Scan for the cell matching the given text and deliver its [X, Y] coordinate at center. 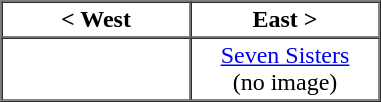
< West [96, 20]
East > [284, 20]
Seven Sisters(no image) [284, 70]
